Provide the (X, Y) coordinate of the cell's center where the given text is located.  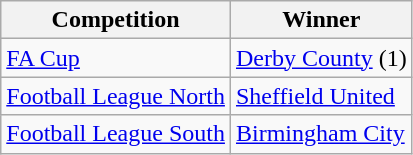
Derby County (1) (321, 58)
Football League North (116, 96)
Sheffield United (321, 96)
Birmingham City (321, 134)
Competition (116, 20)
FA Cup (116, 58)
Winner (321, 20)
Football League South (116, 134)
